Locate the cell with the specified text and output its [x, y] center coordinate. 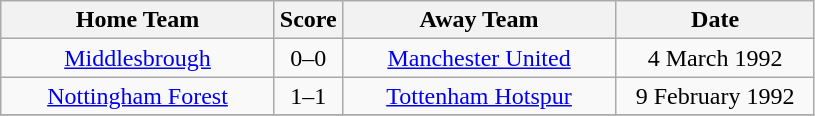
Manchester United [479, 58]
0–0 [308, 58]
Home Team [138, 20]
4 March 1992 [716, 58]
Date [716, 20]
Tottenham Hotspur [479, 96]
9 February 1992 [716, 96]
Nottingham Forest [138, 96]
Away Team [479, 20]
1–1 [308, 96]
Middlesbrough [138, 58]
Score [308, 20]
